Return (x, y) of the center of cell containing provided text 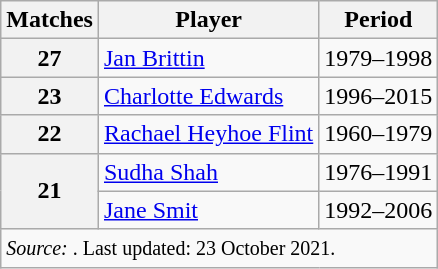
22 (50, 134)
21 (50, 191)
Sudha Shah (208, 172)
1960–1979 (378, 134)
27 (50, 58)
Jan Brittin (208, 58)
Player (208, 20)
1979–1998 (378, 58)
Jane Smit (208, 210)
Charlotte Edwards (208, 96)
Period (378, 20)
Matches (50, 20)
23 (50, 96)
1996–2015 (378, 96)
Source: . Last updated: 23 October 2021. (220, 248)
1992–2006 (378, 210)
1976–1991 (378, 172)
Rachael Heyhoe Flint (208, 134)
